For the text-containing cell, return its midpoint in (X, Y) coordinate format. 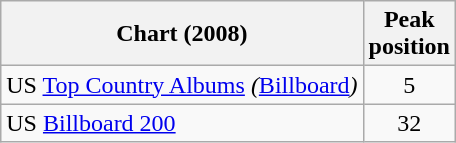
US Top Country Albums (Billboard) (182, 85)
Peakposition (409, 34)
32 (409, 123)
Chart (2008) (182, 34)
5 (409, 85)
US Billboard 200 (182, 123)
